Output the (X, Y) coordinate of the center of the cell containing the given text.  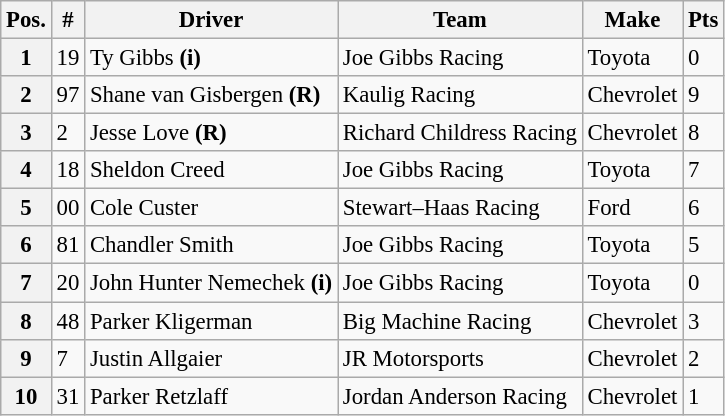
Driver (212, 20)
Parker Kligerman (212, 321)
Ford (632, 208)
Big Machine Racing (460, 321)
Make (632, 20)
Chandler Smith (212, 245)
Sheldon Creed (212, 170)
JR Motorsports (460, 358)
Stewart–Haas Racing (460, 208)
Parker Retzlaff (212, 396)
Jordan Anderson Racing (460, 396)
Justin Allgaier (212, 358)
Pos. (26, 20)
20 (68, 283)
Richard Childress Racing (460, 133)
18 (68, 170)
4 (26, 170)
Ty Gibbs (i) (212, 58)
10 (26, 396)
Cole Custer (212, 208)
48 (68, 321)
19 (68, 58)
97 (68, 95)
Kaulig Racing (460, 95)
John Hunter Nemechek (i) (212, 283)
Shane van Gisbergen (R) (212, 95)
Team (460, 20)
00 (68, 208)
81 (68, 245)
# (68, 20)
Jesse Love (R) (212, 133)
Pts (704, 20)
31 (68, 396)
